Scan for the cell matching the given text and deliver its (x, y) coordinate at center. 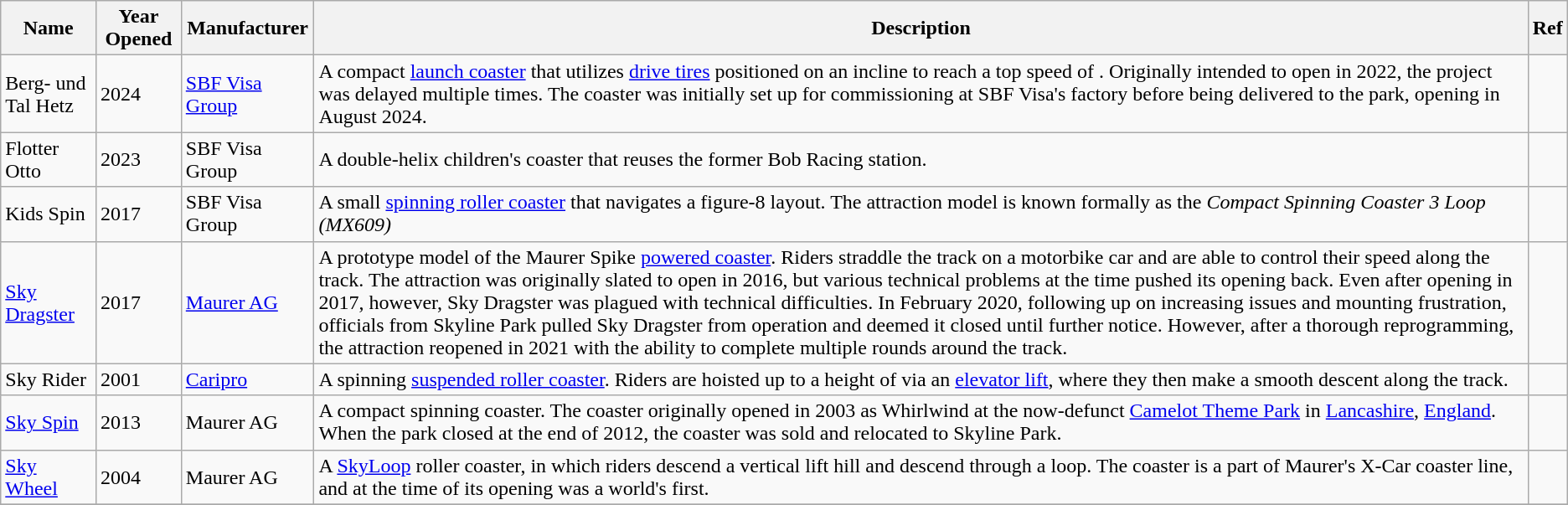
Sky Dragster (49, 302)
2001 (139, 379)
Manufacturer (248, 28)
Ref (1548, 28)
2024 (139, 94)
Description (921, 28)
2013 (139, 422)
Caripro (248, 379)
Year Opened (139, 28)
Name (49, 28)
Sky Rider (49, 379)
Sky Spin (49, 422)
2004 (139, 477)
Berg- und Tal Hetz (49, 94)
2023 (139, 159)
Sky Wheel (49, 477)
Flotter Otto (49, 159)
Kids Spin (49, 214)
A double-helix children's coaster that reuses the former Bob Racing station. (921, 159)
